Capture the cell that displays the provided text and extract its [x, y] central coordinate. 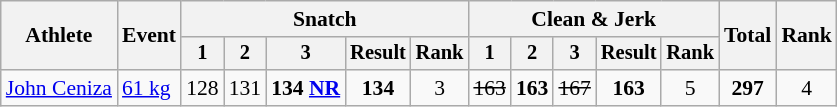
167 [574, 88]
John Ceniza [59, 88]
131 [246, 88]
Athlete [59, 36]
Snatch [324, 19]
128 [202, 88]
4 [806, 88]
134 [378, 88]
134 NR [306, 88]
Clean & Jerk [594, 19]
297 [748, 88]
5 [690, 88]
Total [748, 36]
61 kg [149, 88]
Event [149, 36]
